Output the [X, Y] coordinate of the center of the cell containing the given text.  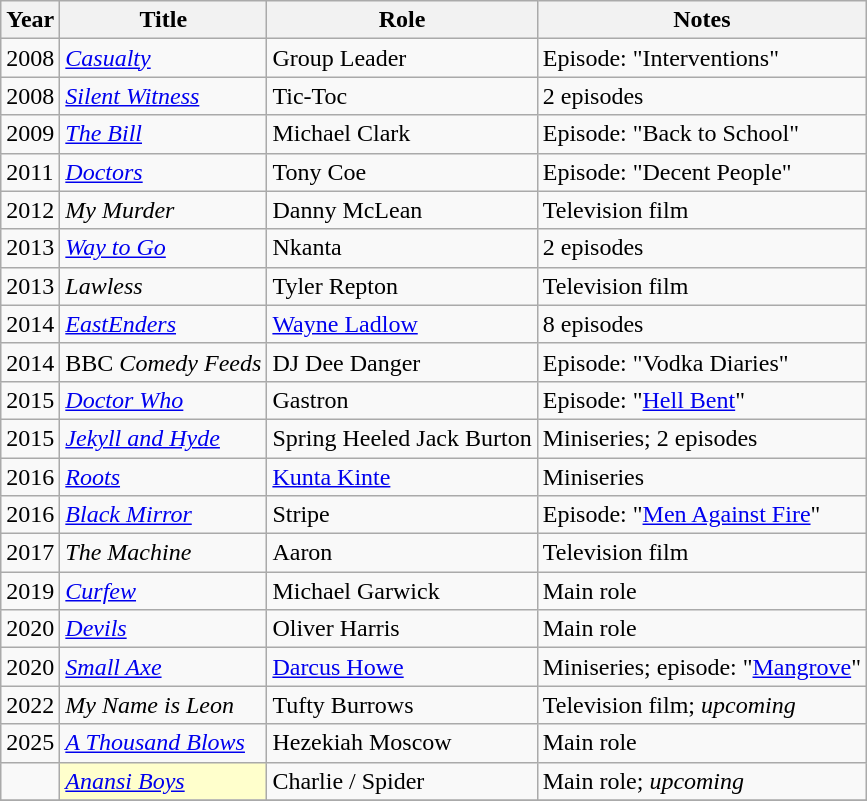
Michael Clark [402, 134]
Curfew [164, 591]
8 episodes [702, 324]
Miniseries [702, 477]
Episode: "Interventions" [702, 58]
Miniseries; episode: "Mangrove" [702, 667]
Gastron [402, 400]
Aaron [402, 553]
Michael Garwick [402, 591]
A Thousand Blows [164, 743]
Episode: "Hell Bent" [702, 400]
Television film; upcoming [702, 705]
Way to Go [164, 248]
DJ Dee Danger [402, 362]
Notes [702, 20]
The Bill [164, 134]
Episode: "Men Against Fire" [702, 515]
Main role; upcoming [702, 781]
Year [30, 20]
2022 [30, 705]
2009 [30, 134]
The Machine [164, 553]
Stripe [402, 515]
Hezekiah Moscow [402, 743]
Oliver Harris [402, 629]
Black Mirror [164, 515]
Tufty Burrows [402, 705]
2011 [30, 172]
2025 [30, 743]
Darcus Howe [402, 667]
Episode: "Vodka Diaries" [702, 362]
Episode: "Back to School" [702, 134]
Lawless [164, 286]
My Name is Leon [164, 705]
Small Axe [164, 667]
2017 [30, 553]
2012 [30, 210]
2019 [30, 591]
Kunta Kinte [402, 477]
Danny McLean [402, 210]
Spring Heeled Jack Burton [402, 438]
Tony Coe [402, 172]
Tic-Toc [402, 96]
Tyler Repton [402, 286]
Title [164, 20]
Miniseries; 2 episodes [702, 438]
EastEnders [164, 324]
Role [402, 20]
Roots [164, 477]
Devils [164, 629]
Doctor Who [164, 400]
Jekyll and Hyde [164, 438]
BBC Comedy Feeds [164, 362]
Anansi Boys [164, 781]
Silent Witness [164, 96]
Doctors [164, 172]
Casualty [164, 58]
Group Leader [402, 58]
My Murder [164, 210]
Wayne Ladlow [402, 324]
Episode: "Decent People" [702, 172]
Nkanta [402, 248]
Charlie / Spider [402, 781]
